Detect which cell encompasses the target text, then output its (x, y) center coordinate. 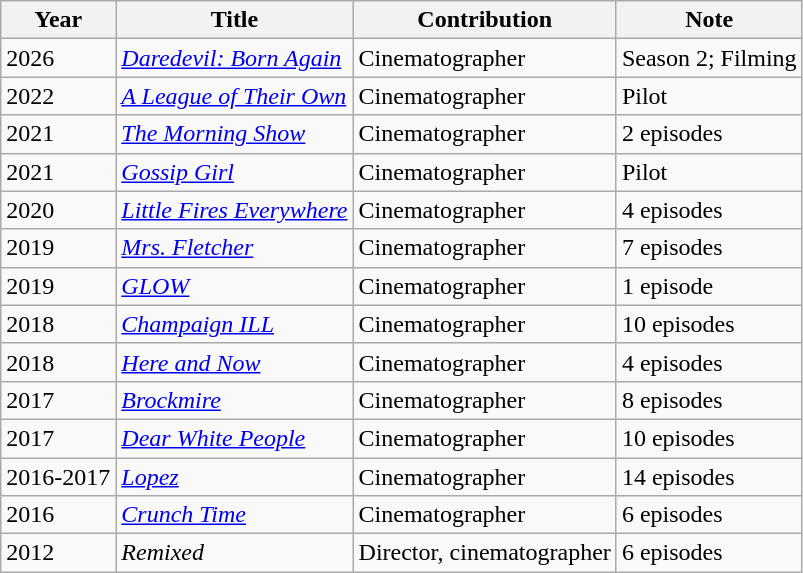
Contribution (484, 20)
2026 (58, 58)
The Morning Show (234, 134)
2020 (58, 210)
GLOW (234, 286)
Gossip Girl (234, 172)
2022 (58, 96)
Year (58, 20)
Mrs. Fletcher (234, 248)
2016-2017 (58, 477)
Crunch Time (234, 515)
8 episodes (709, 400)
Director, cinematographer (484, 553)
2 episodes (709, 134)
Lopez (234, 477)
Daredevil: Born Again (234, 58)
Title (234, 20)
Little Fires Everywhere (234, 210)
A League of Their Own (234, 96)
2012 (58, 553)
14 episodes (709, 477)
Remixed (234, 553)
Champaign ILL (234, 324)
Note (709, 20)
Dear White People (234, 438)
Here and Now (234, 362)
1 episode (709, 286)
2016 (58, 515)
Season 2; Filming (709, 58)
7 episodes (709, 248)
Brockmire (234, 400)
